Identify which cell holds the provided text, then report its (X, Y) central coordinate. 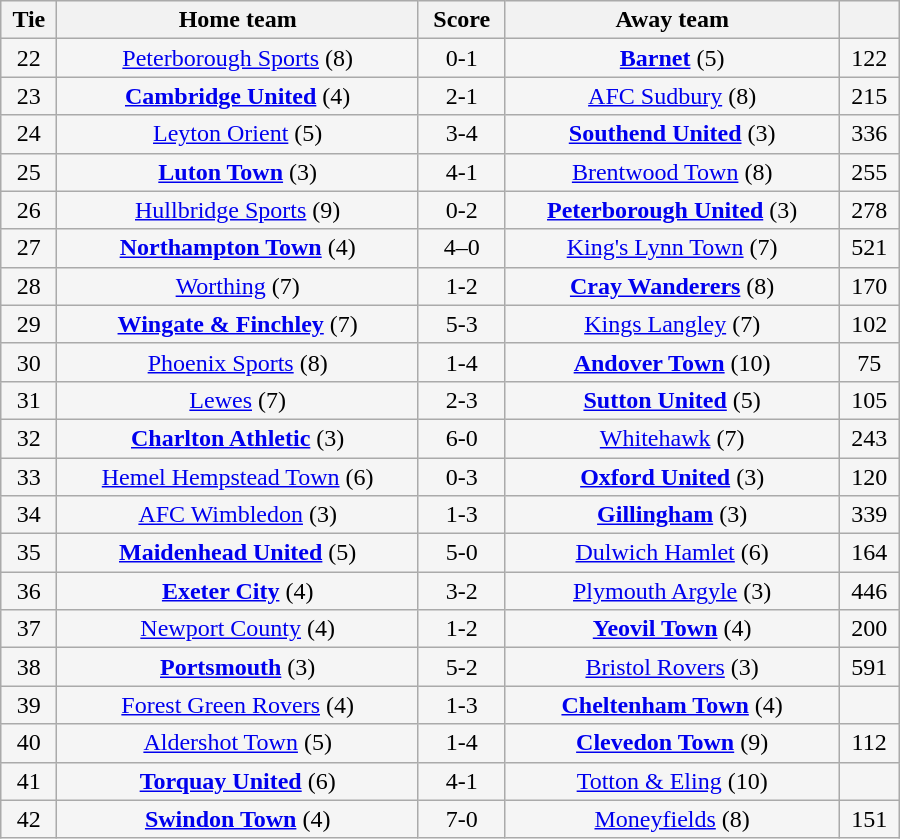
Totton & Eling (10) (672, 781)
25 (29, 172)
King's Lynn Town (7) (672, 248)
Gillingham (3) (672, 515)
Away team (672, 20)
2-3 (462, 400)
30 (29, 362)
Worthing (7) (238, 286)
336 (869, 134)
29 (29, 324)
23 (29, 96)
5-3 (462, 324)
33 (29, 477)
Exeter City (4) (238, 591)
Andover Town (10) (672, 362)
24 (29, 134)
215 (869, 96)
22 (29, 58)
36 (29, 591)
5-0 (462, 553)
Clevedon Town (9) (672, 743)
41 (29, 781)
3-4 (462, 134)
Swindon Town (4) (238, 819)
105 (869, 400)
243 (869, 438)
3-2 (462, 591)
7-0 (462, 819)
Brentwood Town (8) (672, 172)
Southend United (3) (672, 134)
151 (869, 819)
0-2 (462, 210)
Torquay United (6) (238, 781)
39 (29, 705)
75 (869, 362)
32 (29, 438)
Hullbridge Sports (9) (238, 210)
200 (869, 629)
278 (869, 210)
31 (29, 400)
4–0 (462, 248)
120 (869, 477)
Kings Langley (7) (672, 324)
Charlton Athletic (3) (238, 438)
Cheltenham Town (4) (672, 705)
Leyton Orient (5) (238, 134)
0-1 (462, 58)
Portsmouth (3) (238, 667)
591 (869, 667)
35 (29, 553)
6-0 (462, 438)
Lewes (7) (238, 400)
Tie (29, 20)
37 (29, 629)
112 (869, 743)
102 (869, 324)
521 (869, 248)
Newport County (4) (238, 629)
339 (869, 515)
164 (869, 553)
Dulwich Hamlet (6) (672, 553)
Moneyfields (8) (672, 819)
Plymouth Argyle (3) (672, 591)
Northampton Town (4) (238, 248)
Aldershot Town (5) (238, 743)
Sutton United (5) (672, 400)
Peterborough United (3) (672, 210)
Cambridge United (4) (238, 96)
Bristol Rovers (3) (672, 667)
Oxford United (3) (672, 477)
5-2 (462, 667)
Yeovil Town (4) (672, 629)
Phoenix Sports (8) (238, 362)
42 (29, 819)
446 (869, 591)
38 (29, 667)
Hemel Hempstead Town (6) (238, 477)
Cray Wanderers (8) (672, 286)
40 (29, 743)
AFC Sudbury (8) (672, 96)
255 (869, 172)
170 (869, 286)
122 (869, 58)
Luton Town (3) (238, 172)
28 (29, 286)
Peterborough Sports (8) (238, 58)
27 (29, 248)
Home team (238, 20)
Forest Green Rovers (4) (238, 705)
Whitehawk (7) (672, 438)
2-1 (462, 96)
26 (29, 210)
Maidenhead United (5) (238, 553)
34 (29, 515)
Wingate & Finchley (7) (238, 324)
0-3 (462, 477)
AFC Wimbledon (3) (238, 515)
Barnet (5) (672, 58)
Score (462, 20)
